Provide the (X, Y) coordinate of the cell's center where the given text is located.  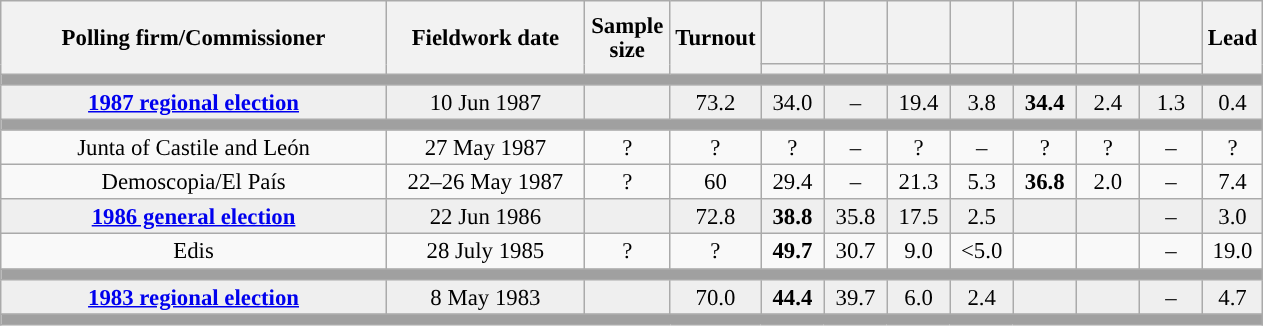
3.0 (1232, 218)
Demoscopia/El País (194, 182)
Fieldwork date (485, 38)
30.7 (856, 252)
4.7 (1232, 296)
Edis (194, 252)
Turnout (716, 38)
7.4 (1232, 182)
19.0 (1232, 252)
1.3 (1170, 102)
27 May 1987 (485, 148)
36.8 (1044, 182)
9.0 (918, 252)
17.5 (918, 218)
28 July 1985 (485, 252)
60 (716, 182)
2.5 (982, 218)
70.0 (716, 296)
34.0 (792, 102)
73.2 (716, 102)
1983 regional election (194, 296)
<5.0 (982, 252)
Sample size (627, 38)
3.8 (982, 102)
38.8 (792, 218)
19.4 (918, 102)
10 Jun 1987 (485, 102)
8 May 1983 (485, 296)
22 Jun 1986 (485, 218)
22–26 May 1987 (485, 182)
2.0 (1108, 182)
Junta of Castile and León (194, 148)
1987 regional election (194, 102)
6.0 (918, 296)
39.7 (856, 296)
35.8 (856, 218)
Polling firm/Commissioner (194, 38)
29.4 (792, 182)
34.4 (1044, 102)
5.3 (982, 182)
1986 general election (194, 218)
72.8 (716, 218)
21.3 (918, 182)
49.7 (792, 252)
44.4 (792, 296)
0.4 (1232, 102)
Lead (1232, 38)
